Detect which cell encompasses the target text, then output its (X, Y) center coordinate. 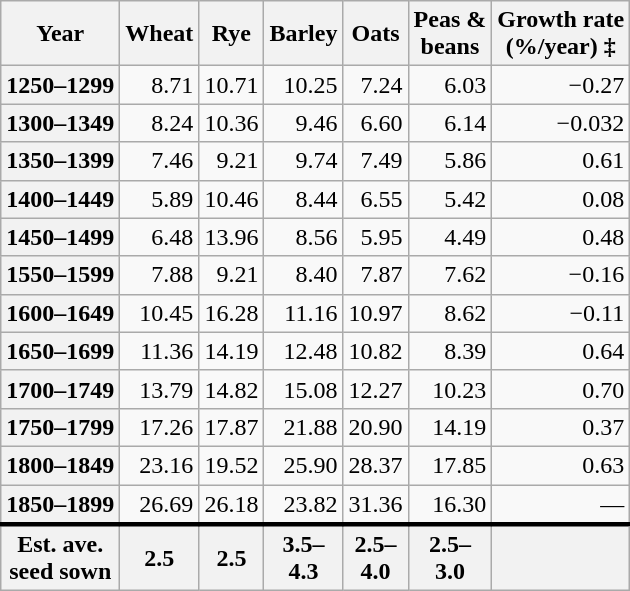
Est. ave.seed sown (60, 558)
7.49 (376, 161)
0.37 (561, 427)
26.69 (160, 504)
5.95 (376, 237)
1700–1749 (60, 389)
0.70 (561, 389)
1650–1699 (60, 351)
26.18 (232, 504)
7.88 (160, 275)
6.03 (450, 85)
Wheat (160, 34)
7.24 (376, 85)
— (561, 504)
31.36 (376, 504)
23.82 (304, 504)
10.82 (376, 351)
9.74 (304, 161)
Year (60, 34)
−0.16 (561, 275)
−0.11 (561, 313)
8.44 (304, 199)
Oats (376, 34)
17.87 (232, 427)
1350–1399 (60, 161)
0.08 (561, 199)
11.36 (160, 351)
5.89 (160, 199)
28.37 (376, 465)
5.42 (450, 199)
6.55 (376, 199)
5.86 (450, 161)
0.64 (561, 351)
8.71 (160, 85)
10.97 (376, 313)
Barley (304, 34)
8.24 (160, 123)
1250–1299 (60, 85)
2.5–3.0 (450, 558)
12.48 (304, 351)
3.5–4.3 (304, 558)
10.23 (450, 389)
6.60 (376, 123)
12.27 (376, 389)
−0.27 (561, 85)
1400–1449 (60, 199)
9.46 (304, 123)
13.79 (160, 389)
0.61 (561, 161)
8.40 (304, 275)
8.62 (450, 313)
10.45 (160, 313)
10.25 (304, 85)
10.46 (232, 199)
19.52 (232, 465)
1850–1899 (60, 504)
16.28 (232, 313)
8.56 (304, 237)
Peas &beans (450, 34)
13.96 (232, 237)
21.88 (304, 427)
14.82 (232, 389)
8.39 (450, 351)
7.46 (160, 161)
11.16 (304, 313)
7.62 (450, 275)
23.16 (160, 465)
20.90 (376, 427)
17.26 (160, 427)
7.87 (376, 275)
0.48 (561, 237)
Growth rate (%/year) ‡ (561, 34)
4.49 (450, 237)
1300–1349 (60, 123)
1450–1499 (60, 237)
10.36 (232, 123)
1750–1799 (60, 427)
16.30 (450, 504)
0.63 (561, 465)
10.71 (232, 85)
15.08 (304, 389)
Rye (232, 34)
17.85 (450, 465)
6.48 (160, 237)
1600–1649 (60, 313)
1800–1849 (60, 465)
−0.032 (561, 123)
6.14 (450, 123)
25.90 (304, 465)
2.5–4.0 (376, 558)
1550–1599 (60, 275)
